Find where the given text appears and provide that cell's center as [X, Y] coordinate. 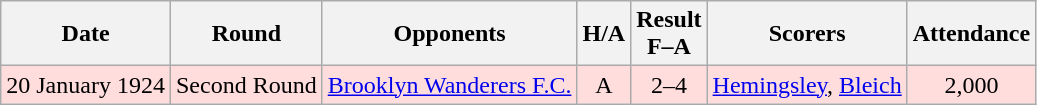
Second Round [246, 85]
20 January 1924 [86, 85]
A [604, 85]
Hemingsley, Bleich [807, 85]
Date [86, 34]
2,000 [971, 85]
Round [246, 34]
ResultF–A [669, 34]
2–4 [669, 85]
Brooklyn Wanderers F.C. [450, 85]
Attendance [971, 34]
H/A [604, 34]
Opponents [450, 34]
Scorers [807, 34]
